Return [x, y] of the center of cell containing provided text 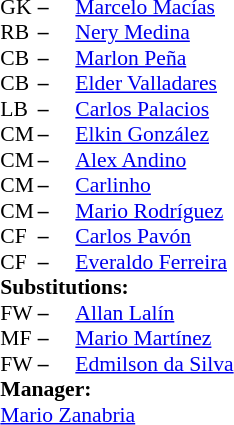
Nery Medina [154, 33]
Carlos Palacios [154, 109]
Manager: [116, 389]
Alex Andino [154, 160]
Edmilson da Silva [154, 364]
Elkin González [154, 135]
Everaldo Ferreira [154, 262]
Substitutions: [116, 287]
Mario Martínez [154, 339]
Marlon Peña [154, 58]
Carlos Pavón [154, 237]
Carlinho [154, 185]
RB [19, 33]
MF [19, 339]
Elder Valladares [154, 83]
LB [19, 109]
Mario Rodríguez [154, 211]
Allan Lalín [154, 313]
